Return the [x, y] coordinate for the center point of the cell that contains the specified text.  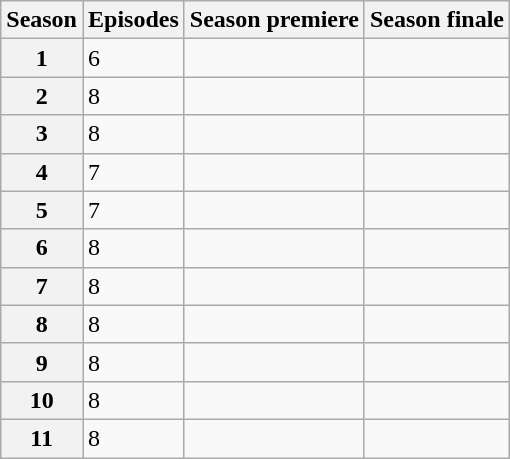
5 [42, 210]
1 [42, 58]
Season finale [436, 20]
10 [42, 400]
Season premiere [274, 20]
9 [42, 362]
2 [42, 96]
Episodes [133, 20]
11 [42, 438]
Season [42, 20]
4 [42, 172]
3 [42, 134]
